Detect which cell encompasses the target text, then output its (x, y) center coordinate. 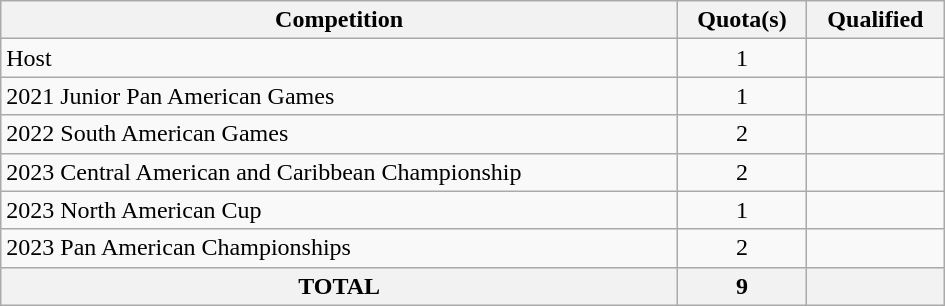
2022 South American Games (340, 134)
2023 Central American and Caribbean Championship (340, 172)
Competition (340, 20)
2021 Junior Pan American Games (340, 96)
Host (340, 58)
2023 Pan American Championships (340, 248)
9 (742, 286)
Qualified (876, 20)
Quota(s) (742, 20)
TOTAL (340, 286)
2023 North American Cup (340, 210)
